Locate the cell with the specified text and output its [x, y] center coordinate. 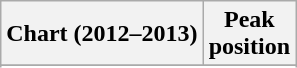
Chart (2012–2013) [102, 34]
Peakposition [249, 34]
